Extract the [x, y] coordinate from the center of the cell holding the provided text.  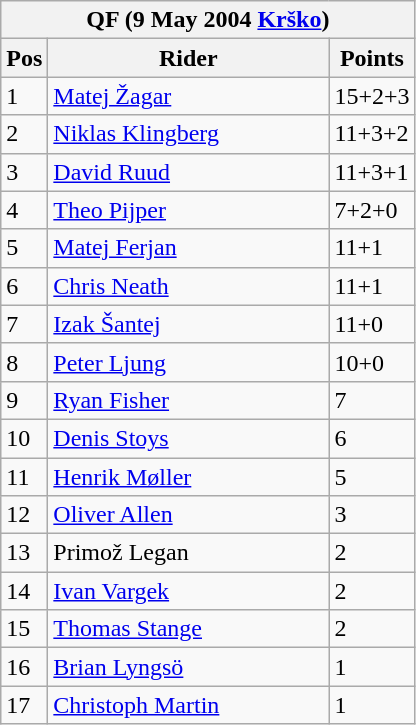
11+0 [372, 324]
Matej Ferjan [188, 248]
15+2+3 [372, 96]
14 [24, 591]
11+3+1 [372, 172]
Rider [188, 58]
17 [24, 705]
11 [24, 477]
7+2+0 [372, 210]
Izak Šantej [188, 324]
QF (9 May 2004 Krško) [208, 20]
David Ruud [188, 172]
Ryan Fisher [188, 400]
Ivan Vargek [188, 591]
Oliver Allen [188, 515]
Niklas Klingberg [188, 134]
Primož Legan [188, 553]
9 [24, 400]
Peter Ljung [188, 362]
Matej Žagar [188, 96]
13 [24, 553]
Pos [24, 58]
Henrik Møller [188, 477]
Chris Neath [188, 286]
11+3+2 [372, 134]
12 [24, 515]
8 [24, 362]
4 [24, 210]
Points [372, 58]
Denis Stoys [188, 438]
10+0 [372, 362]
Theo Pijper [188, 210]
Brian Lyngsö [188, 667]
15 [24, 629]
Christoph Martin [188, 705]
10 [24, 438]
Thomas Stange [188, 629]
16 [24, 667]
